Output the [X, Y] coordinate of the center of the cell containing the given text.  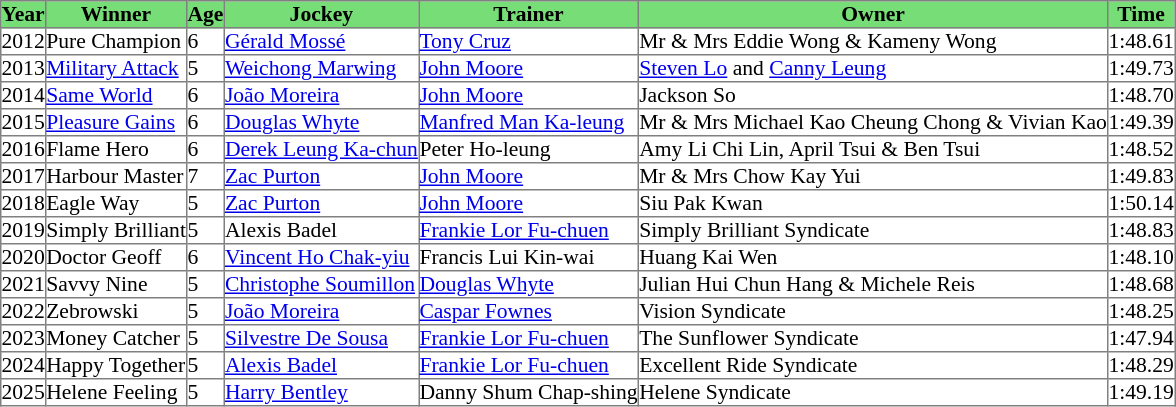
Jackson So [872, 96]
Trainer [529, 14]
Weichong Marwing [322, 68]
Happy Together [116, 366]
Pure Champion [116, 42]
The Sunflower Syndicate [872, 338]
Jockey [322, 14]
2021 [24, 284]
Christophe Soumillon [322, 284]
2019 [24, 230]
7 [206, 176]
2014 [24, 96]
Harbour Master [116, 176]
2016 [24, 150]
2025 [24, 392]
Gérald Mossé [322, 42]
Helene Feeling [116, 392]
1:48.61 [1142, 42]
Amy Li Chi Lin, April Tsui & Ben Tsui [872, 150]
Eagle Way [116, 204]
Manfred Man Ka-leung [529, 122]
1:47.94 [1142, 338]
Excellent Ride Syndicate [872, 366]
Mr & Mrs Chow Kay Yui [872, 176]
Winner [116, 14]
1:48.10 [1142, 258]
Vincent Ho Chak-yiu [322, 258]
2022 [24, 312]
Helene Syndicate [872, 392]
1:48.29 [1142, 366]
Caspar Fownes [529, 312]
Zebrowski [116, 312]
Tony Cruz [529, 42]
Mr & Mrs Eddie Wong & Kameny Wong [872, 42]
Peter Ho-leung [529, 150]
1:48.70 [1142, 96]
Derek Leung Ka-chun [322, 150]
2024 [24, 366]
1:49.19 [1142, 392]
Year [24, 14]
2017 [24, 176]
Flame Hero [116, 150]
1:50.14 [1142, 204]
Pleasure Gains [116, 122]
2020 [24, 258]
1:48.52 [1142, 150]
Huang Kai Wen [872, 258]
Age [206, 14]
2023 [24, 338]
2018 [24, 204]
Siu Pak Kwan [872, 204]
Owner [872, 14]
Francis Lui Kin-wai [529, 258]
Danny Shum Chap-shing [529, 392]
1:49.39 [1142, 122]
Same World [116, 96]
1:48.83 [1142, 230]
Steven Lo and Canny Leung [872, 68]
1:48.25 [1142, 312]
Mr & Mrs Michael Kao Cheung Chong & Vivian Kao [872, 122]
2015 [24, 122]
1:49.83 [1142, 176]
Savvy Nine [116, 284]
Doctor Geoff [116, 258]
Silvestre De Sousa [322, 338]
2013 [24, 68]
1:49.73 [1142, 68]
Vision Syndicate [872, 312]
Julian Hui Chun Hang & Michele Reis [872, 284]
Time [1142, 14]
1:48.68 [1142, 284]
Military Attack [116, 68]
Simply Brilliant Syndicate [872, 230]
2012 [24, 42]
Money Catcher [116, 338]
Simply Brilliant [116, 230]
Harry Bentley [322, 392]
